Pinpoint the cell where the given text exists, returning its (X, Y) midpoint coordinate. 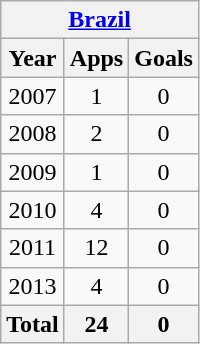
12 (96, 248)
2009 (33, 172)
2007 (33, 96)
2008 (33, 134)
Goals (164, 58)
24 (96, 324)
Year (33, 58)
Apps (96, 58)
2011 (33, 248)
2013 (33, 286)
Brazil (100, 20)
2 (96, 134)
2010 (33, 210)
Total (33, 324)
